Locate the cell with the specified text and output its [X, Y] center coordinate. 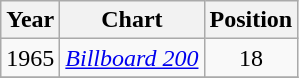
Billboard 200 [132, 58]
Year [30, 20]
Chart [132, 20]
18 [251, 58]
1965 [30, 58]
Position [251, 20]
